Locate the cell with the specified text and output its (x, y) center coordinate. 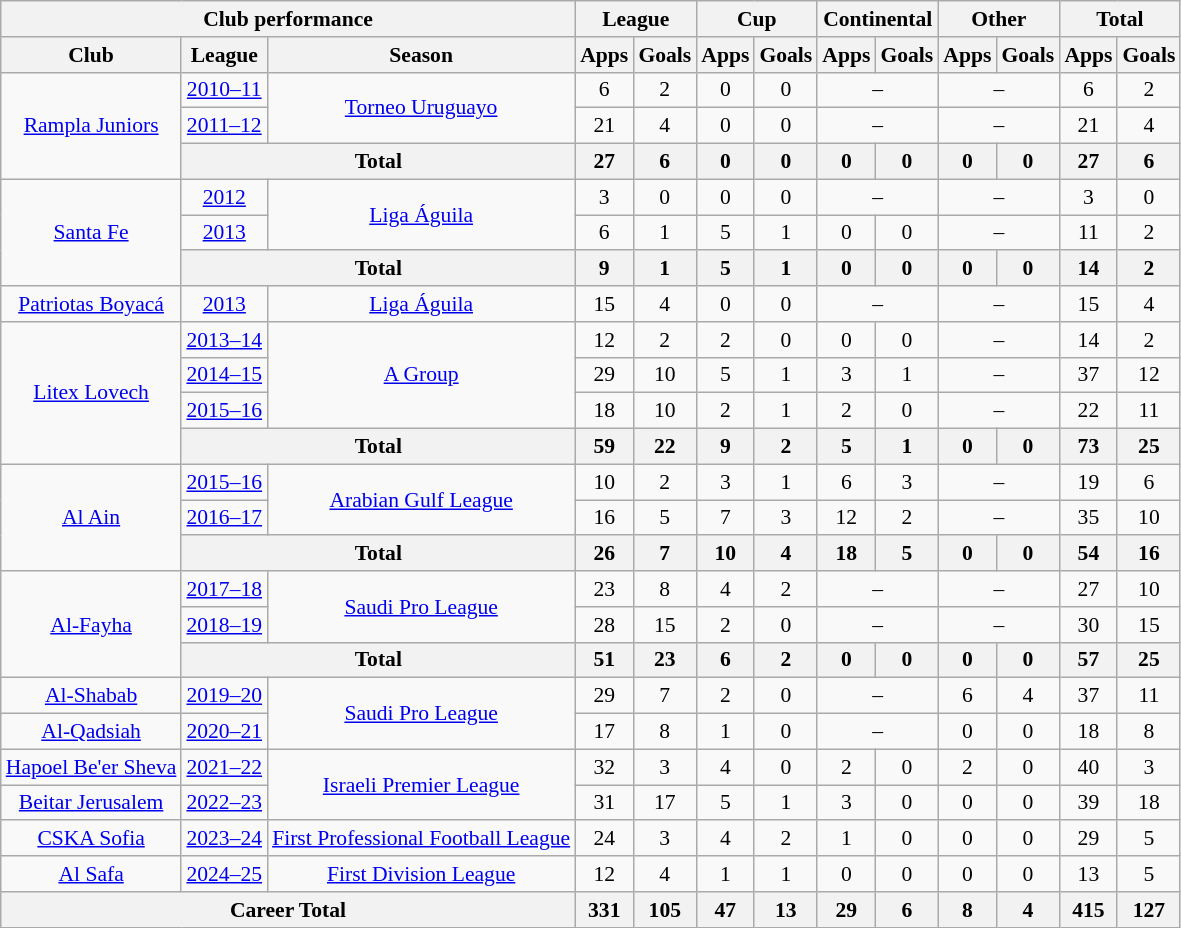
26 (604, 554)
32 (604, 767)
31 (604, 803)
First Division League (421, 874)
2014–15 (224, 375)
CSKA Sofia (92, 839)
28 (604, 625)
331 (604, 910)
Career Total (288, 910)
73 (1088, 447)
2017–18 (224, 589)
2011–12 (224, 126)
415 (1088, 910)
Cup (756, 19)
2022–23 (224, 803)
Other (998, 19)
2020–21 (224, 732)
2023–24 (224, 839)
39 (1088, 803)
2012 (224, 197)
19 (1088, 482)
Arabian Gulf League (421, 500)
Club performance (288, 19)
105 (664, 910)
2024–25 (224, 874)
Al-Qadsiah (92, 732)
35 (1088, 518)
Hapoel Be'er Sheva (92, 767)
40 (1088, 767)
Continental (878, 19)
59 (604, 447)
Torneo Uruguayo (421, 108)
Beitar Jerusalem (92, 803)
57 (1088, 660)
2019–20 (224, 696)
Al-Shabab (92, 696)
Al-Fayha (92, 624)
Litex Lovech (92, 393)
A Group (421, 376)
Rampla Juniors (92, 126)
Club (92, 55)
54 (1088, 554)
Al Ain (92, 518)
2021–22 (224, 767)
2018–19 (224, 625)
Al Safa (92, 874)
47 (725, 910)
First Professional Football League (421, 839)
51 (604, 660)
Santa Fe (92, 232)
Patriotas Boyacá (92, 304)
2016–17 (224, 518)
30 (1088, 625)
2013–14 (224, 340)
Season (421, 55)
2010–11 (224, 90)
Israeli Premier League (421, 784)
127 (1148, 910)
24 (604, 839)
